Find where the given text appears and provide that cell's center as [X, Y] coordinate. 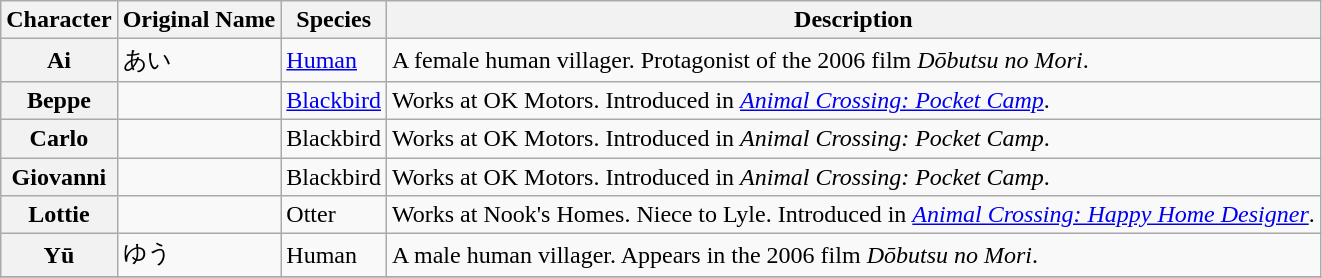
Description [854, 20]
ゆう [199, 256]
Yū [59, 256]
Otter [334, 215]
Species [334, 20]
Lottie [59, 215]
Carlo [59, 138]
A female human villager. Protagonist of the 2006 film Dōbutsu no Mori. [854, 60]
あい [199, 60]
Works at Nook's Homes. Niece to Lyle. Introduced in Animal Crossing: Happy Home Designer. [854, 215]
Ai [59, 60]
A male human villager. Appears in the 2006 film Dōbutsu no Mori. [854, 256]
Giovanni [59, 177]
Character [59, 20]
Beppe [59, 100]
Original Name [199, 20]
